Scan for the cell matching the given text and deliver its [X, Y] coordinate at center. 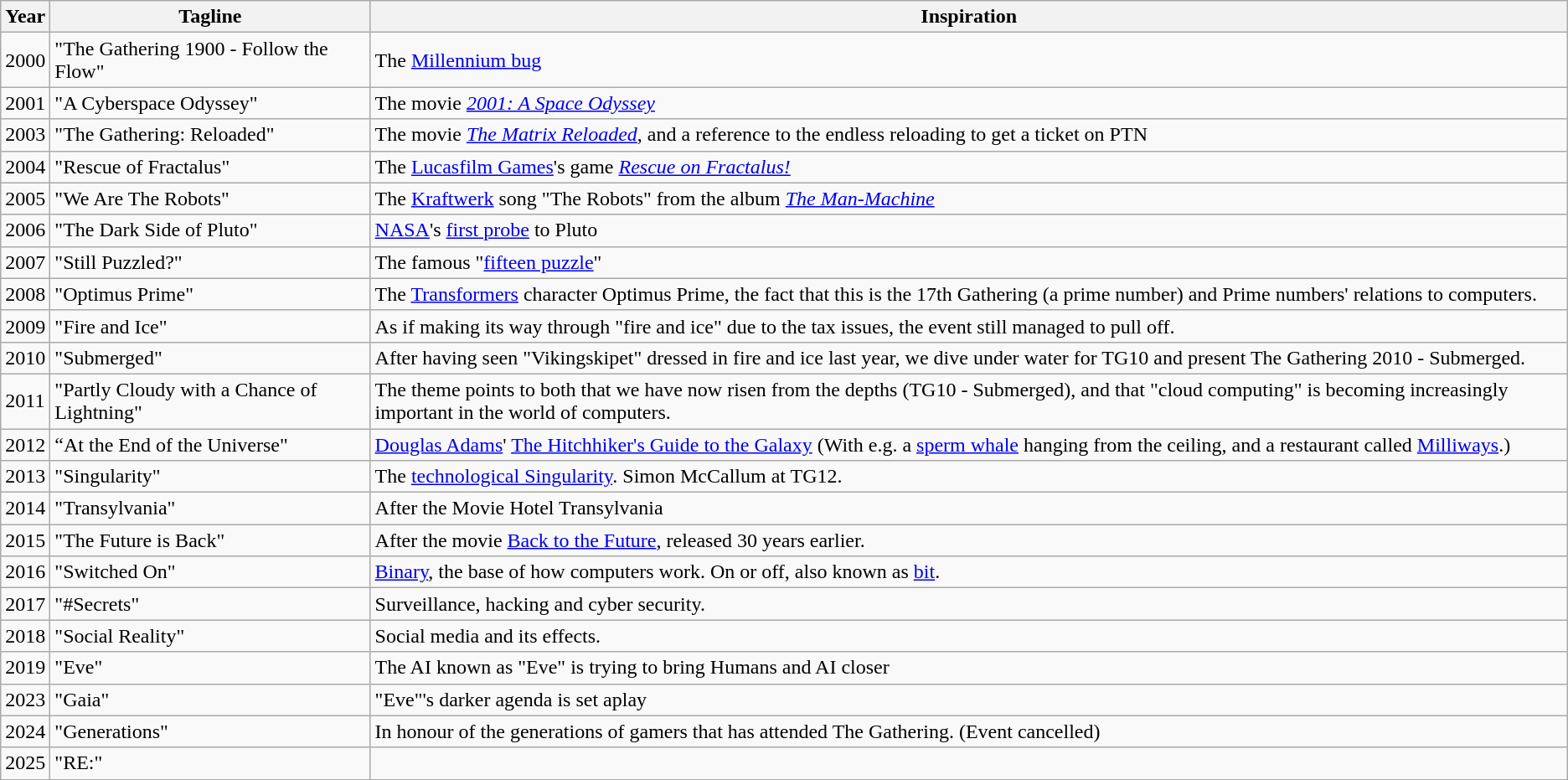
"Switched On" [210, 572]
Year [25, 17]
2024 [25, 731]
2011 [25, 400]
After the movie Back to the Future, released 30 years earlier. [968, 540]
2009 [25, 326]
"Singularity" [210, 477]
"Still Puzzled?" [210, 262]
The AI known as "Eve" is trying to bring Humans and AI closer [968, 668]
2008 [25, 294]
Douglas Adams' The Hitchhiker's Guide to the Galaxy (With e.g. a sperm whale hanging from the ceiling, and a restaurant called Milliways.) [968, 445]
2001 [25, 103]
Binary, the base of how computers work. On or off, also known as bit. [968, 572]
2003 [25, 135]
2007 [25, 262]
2025 [25, 763]
The movie 2001: A Space Odyssey [968, 103]
2019 [25, 668]
Social media and its effects. [968, 636]
2014 [25, 509]
"Gaia" [210, 700]
“At the End of the Universe" [210, 445]
"Fire and Ice" [210, 326]
"We Are The Robots" [210, 199]
2012 [25, 445]
The Lucasfilm Games's game Rescue on Fractalus! [968, 167]
"The Gathering: Reloaded" [210, 135]
"A Cyberspace Odyssey" [210, 103]
2000 [25, 60]
2015 [25, 540]
"Rescue of Fractalus" [210, 167]
"The Future is Back" [210, 540]
2005 [25, 199]
2006 [25, 230]
As if making its way through "fire and ice" due to the tax issues, the event still managed to pull off. [968, 326]
2016 [25, 572]
In honour of the generations of gamers that has attended The Gathering. (Event cancelled) [968, 731]
"Optimus Prime" [210, 294]
"#Secrets" [210, 604]
"Social Reality" [210, 636]
2018 [25, 636]
After having seen "Vikingskipet" dressed in fire and ice last year, we dive under water for TG10 and present The Gathering 2010 - Submerged. [968, 358]
2004 [25, 167]
"RE:" [210, 763]
NASA's first probe to Pluto [968, 230]
The Transformers character Optimus Prime, the fact that this is the 17th Gathering (a prime number) and Prime numbers' relations to computers. [968, 294]
"Generations" [210, 731]
The technological Singularity. Simon McCallum at TG12. [968, 477]
The famous "fifteen puzzle" [968, 262]
The Kraftwerk song "The Robots" from the album The Man-Machine [968, 199]
"Transylvania" [210, 509]
"The Dark Side of Pluto" [210, 230]
Surveillance, hacking and cyber security. [968, 604]
Inspiration [968, 17]
After the Movie Hotel Transylvania [968, 509]
2023 [25, 700]
The Millennium bug [968, 60]
Tagline [210, 17]
"Eve"'s darker agenda is set aplay [968, 700]
The movie The Matrix Reloaded, and a reference to the endless reloading to get a ticket on PTN [968, 135]
2010 [25, 358]
"Eve" [210, 668]
"Submerged" [210, 358]
"Partly Cloudy with a Chance of Lightning" [210, 400]
2013 [25, 477]
"The Gathering 1900 - Follow the Flow" [210, 60]
2017 [25, 604]
